Provide the [X, Y] coordinate of the cell's center where the given text is located.  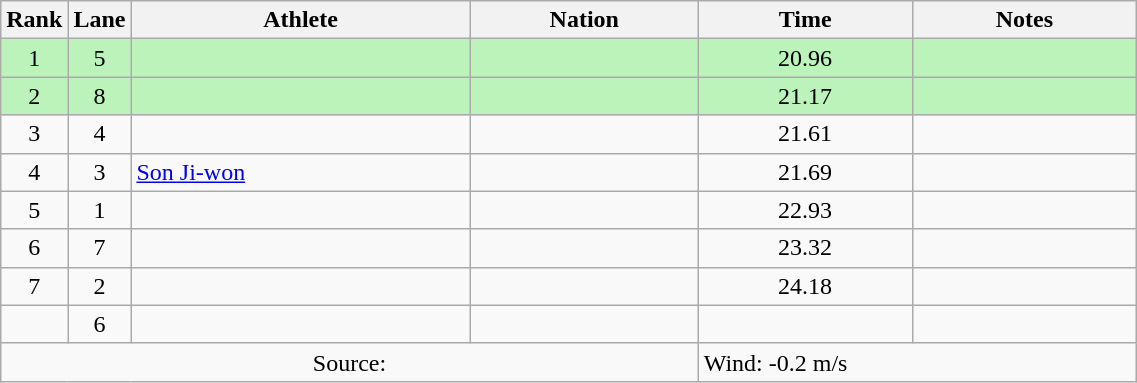
23.32 [805, 248]
20.96 [805, 58]
8 [100, 96]
Wind: -0.2 m/s [918, 362]
Notes [1024, 20]
21.69 [805, 172]
Athlete [300, 20]
Son Ji-won [300, 172]
Source: [350, 362]
22.93 [805, 210]
21.61 [805, 134]
Rank [34, 20]
Lane [100, 20]
Nation [584, 20]
24.18 [805, 286]
Time [805, 20]
21.17 [805, 96]
